For the text-containing cell, return its midpoint in (X, Y) coordinate format. 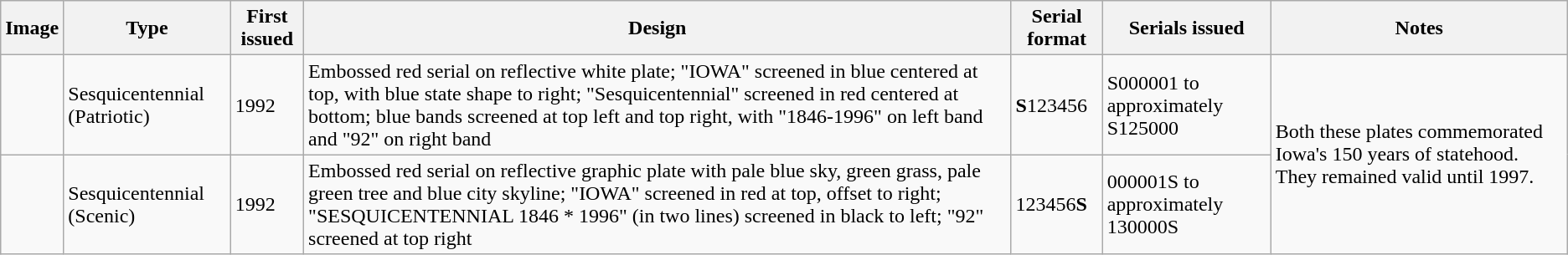
Sesquicentennial (Scenic) (147, 204)
Sesquicentennial (Patriotic) (147, 105)
S123456 (1057, 105)
000001S to approximately 130000S (1186, 204)
First issued (266, 28)
S000001 to approximately S125000 (1186, 105)
Notes (1419, 28)
123456S (1057, 204)
Serial format (1057, 28)
Type (147, 28)
Image (32, 28)
Both these plates commemorated Iowa's 150 years of statehood. They remained valid until 1997. (1419, 155)
Design (658, 28)
Serials issued (1186, 28)
